Output the (x, y) coordinate of the center of the cell containing the given text.  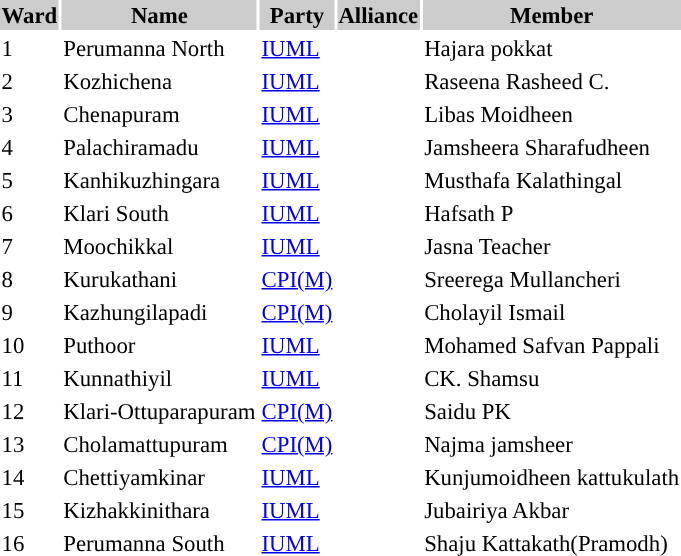
Member (552, 15)
Kurukathani (160, 279)
7 (30, 246)
14 (30, 477)
12 (30, 411)
Cholayil Ismail (552, 312)
Sreerega Mullancheri (552, 279)
Puthoor (160, 345)
Musthafa Kalathingal (552, 180)
Kunjumoidheen kattukulath (552, 477)
Hajara pokkat (552, 48)
Hafsath P (552, 213)
Chettiyamkinar (160, 477)
1 (30, 48)
Chenapuram (160, 114)
Kunnathiyil (160, 378)
Alliance (378, 15)
Klari-Ottuparapuram (160, 411)
3 (30, 114)
Najma jamsheer (552, 444)
Kanhikuzhingara (160, 180)
6 (30, 213)
Kozhichena (160, 81)
Libas Moidheen (552, 114)
Saidu PK (552, 411)
11 (30, 378)
Jasna Teacher (552, 246)
2 (30, 81)
8 (30, 279)
Kizhakkinithara (160, 510)
10 (30, 345)
13 (30, 444)
Palachiramadu (160, 147)
Raseena Rasheed C. (552, 81)
Party (297, 15)
Jubairiya Akbar (552, 510)
Jamsheera Sharafudheen (552, 147)
Mohamed Safvan Pappali (552, 345)
Ward (30, 15)
4 (30, 147)
15 (30, 510)
9 (30, 312)
5 (30, 180)
Moochikkal (160, 246)
Cholamattupuram (160, 444)
CK. Shamsu (552, 378)
Klari South (160, 213)
Kazhungilapadi (160, 312)
Name (160, 15)
Perumanna North (160, 48)
